Search for the cell housing the specified text and yield its (x, y) center coordinate. 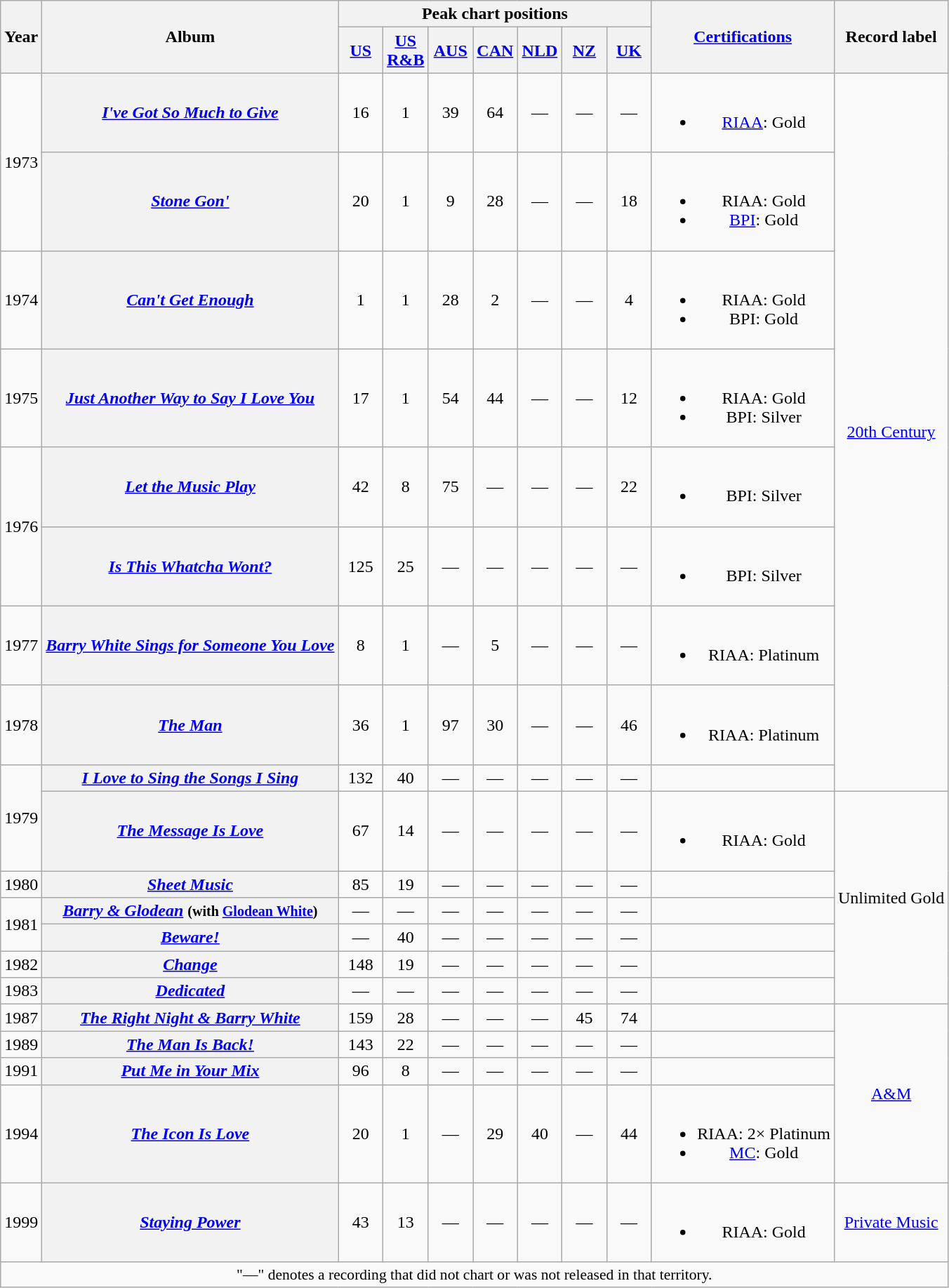
The Icon Is Love (190, 1134)
1975 (21, 398)
Is This Whatcha Wont? (190, 566)
Year (21, 36)
The Message Is Love (190, 831)
85 (361, 884)
The Man Is Back! (190, 1044)
A&M (891, 1094)
25 (406, 566)
96 (361, 1071)
4 (629, 300)
1999 (21, 1223)
1982 (21, 964)
USR&B (406, 51)
1991 (21, 1071)
Beware! (190, 938)
US (361, 51)
17 (361, 398)
75 (451, 487)
64 (496, 112)
1981 (21, 924)
1973 (21, 161)
Album (190, 36)
RIAA: GoldBPI: Silver (743, 398)
Just Another Way to Say I Love You (190, 398)
RIAA: 2× PlatinumMC: Gold (743, 1134)
Unlimited Gold (891, 897)
1974 (21, 300)
Sheet Music (190, 884)
"—" denotes a recording that did not chart or was not released in that territory. (474, 1275)
159 (361, 1018)
2 (496, 300)
Change (190, 964)
Record label (891, 36)
NZ (585, 51)
97 (451, 724)
1977 (21, 646)
18 (629, 201)
39 (451, 112)
54 (451, 398)
13 (406, 1223)
1989 (21, 1044)
Private Music (891, 1223)
AUS (451, 51)
143 (361, 1044)
1978 (21, 724)
Barry White Sings for Someone You Love (190, 646)
1987 (21, 1018)
The Man (190, 724)
Barry & Glodean (with Glodean White) (190, 911)
Put Me in Your Mix (190, 1071)
67 (361, 831)
Dedicated (190, 991)
36 (361, 724)
132 (361, 778)
Stone Gon' (190, 201)
The Right Night & Barry White (190, 1018)
30 (496, 724)
45 (585, 1018)
42 (361, 487)
I Love to Sing the Songs I Sing (190, 778)
Peak chart positions (495, 14)
12 (629, 398)
14 (406, 831)
125 (361, 566)
148 (361, 964)
1994 (21, 1134)
1983 (21, 991)
1979 (21, 817)
74 (629, 1018)
Can't Get Enough (190, 300)
Staying Power (190, 1223)
9 (451, 201)
29 (496, 1134)
I've Got So Much to Give (190, 112)
46 (629, 724)
16 (361, 112)
Certifications (743, 36)
20th Century (891, 432)
1980 (21, 884)
5 (496, 646)
NLD (540, 51)
UK (629, 51)
43 (361, 1223)
1976 (21, 526)
CAN (496, 51)
Let the Music Play (190, 487)
